Determine the (X, Y) coordinate at the center of the cell enclosing the given text.  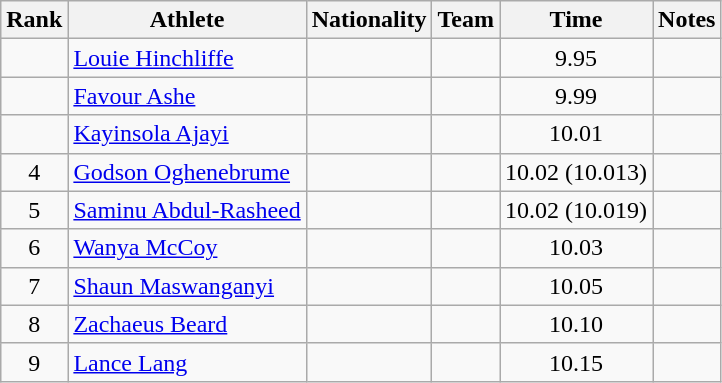
7 (34, 286)
5 (34, 210)
Time (576, 20)
Shaun Maswanganyi (187, 286)
Saminu Abdul-Rasheed (187, 210)
Favour Ashe (187, 96)
10.01 (576, 134)
Lance Lang (187, 362)
9.99 (576, 96)
Kayinsola Ajayi (187, 134)
Athlete (187, 20)
9.95 (576, 58)
8 (34, 324)
Nationality (369, 20)
9 (34, 362)
10.05 (576, 286)
10.02 (10.013) (576, 172)
10.15 (576, 362)
6 (34, 248)
Wanya McCoy (187, 248)
10.03 (576, 248)
10.02 (10.019) (576, 210)
Notes (687, 20)
Godson Oghenebrume (187, 172)
Louie Hinchliffe (187, 58)
Zachaeus Beard (187, 324)
10.10 (576, 324)
4 (34, 172)
Team (466, 20)
Rank (34, 20)
